Scan for the cell matching the given text and deliver its [X, Y] coordinate at center. 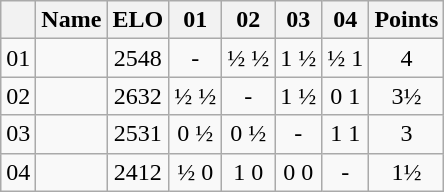
3 [406, 134]
4 [406, 58]
2412 [138, 172]
Name [72, 20]
2632 [138, 96]
2548 [138, 58]
1 1 [346, 134]
½ 0 [196, 172]
ELO [138, 20]
2531 [138, 134]
Points [406, 20]
0 1 [346, 96]
½ 1 [346, 58]
3½ [406, 96]
1½ [406, 172]
0 0 [298, 172]
1 0 [248, 172]
